Locate the cell with the specified text and output its (x, y) center coordinate. 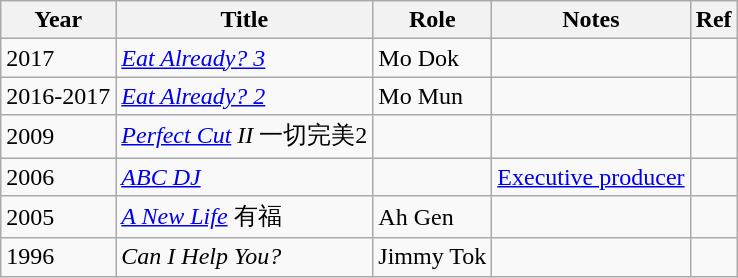
A New Life 有福 (244, 218)
Role (432, 20)
2017 (58, 58)
Year (58, 20)
Perfect Cut II 一切完美2 (244, 136)
Mo Mun (432, 96)
2009 (58, 136)
Eat Already? 3 (244, 58)
2005 (58, 218)
Ref (714, 20)
2006 (58, 177)
Executive producer (591, 177)
Can I Help You? (244, 257)
1996 (58, 257)
ABC DJ (244, 177)
Mo Dok (432, 58)
Eat Already? 2 (244, 96)
2016-2017 (58, 96)
Title (244, 20)
Jimmy Tok (432, 257)
Ah Gen (432, 218)
Notes (591, 20)
